From the cell containing the given text, extract its center point as [X, Y] coordinate. 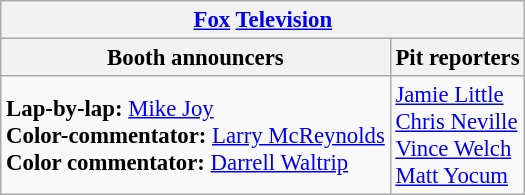
Fox Television [263, 20]
Pit reporters [458, 58]
Lap-by-lap: Mike JoyColor-commentator: Larry McReynoldsColor commentator: Darrell Waltrip [196, 136]
Booth announcers [196, 58]
Jamie LittleChris NevilleVince WelchMatt Yocum [458, 136]
